Determine the (X, Y) coordinate at the center of the cell enclosing the given text.  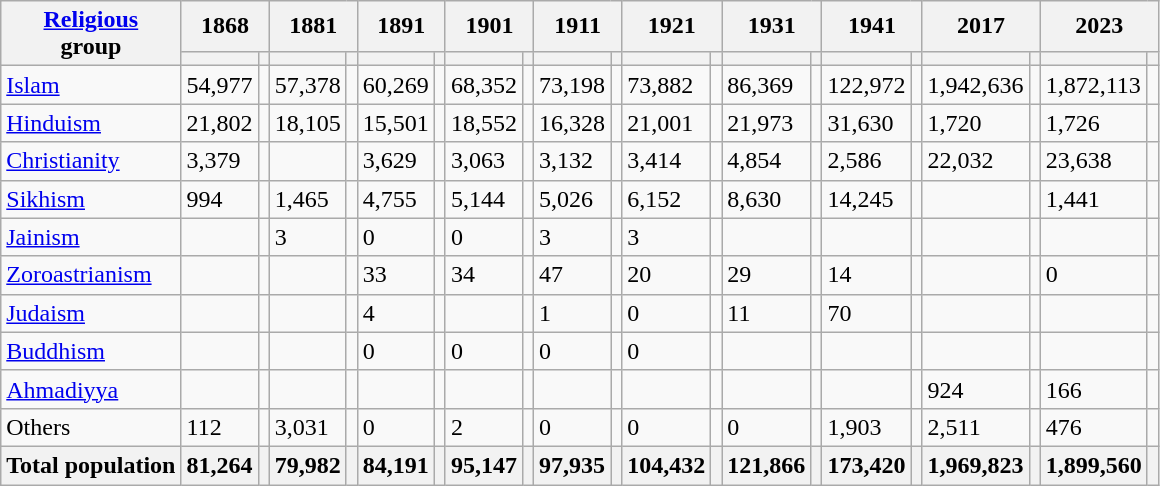
57,378 (308, 85)
18,105 (308, 123)
5,144 (484, 199)
Religiousgroup (91, 34)
1941 (872, 26)
6,152 (666, 199)
Jainism (91, 237)
1,872,113 (1094, 85)
1911 (578, 26)
Ahmadiyya (91, 389)
95,147 (484, 465)
1921 (672, 26)
4 (396, 313)
29 (766, 275)
4,755 (396, 199)
18,552 (484, 123)
21,973 (766, 123)
15,501 (396, 123)
21,802 (220, 123)
1891 (401, 26)
16,328 (572, 123)
1,465 (308, 199)
79,982 (308, 465)
Total population (91, 465)
Sikhism (91, 199)
3,031 (308, 427)
166 (1094, 389)
Hinduism (91, 123)
2,511 (976, 427)
11 (766, 313)
3,132 (572, 161)
33 (396, 275)
3,414 (666, 161)
1,441 (1094, 199)
97,935 (572, 465)
Zoroastrianism (91, 275)
476 (1094, 427)
1,899,560 (1094, 465)
173,420 (866, 465)
1868 (225, 26)
73,198 (572, 85)
2,586 (866, 161)
34 (484, 275)
14 (866, 275)
1,969,823 (976, 465)
3,379 (220, 161)
68,352 (484, 85)
5,026 (572, 199)
122,972 (866, 85)
1 (572, 313)
3,063 (484, 161)
54,977 (220, 85)
2017 (981, 26)
1,942,636 (976, 85)
121,866 (766, 465)
81,264 (220, 465)
Islam (91, 85)
47 (572, 275)
Others (91, 427)
86,369 (766, 85)
924 (976, 389)
21,001 (666, 123)
Buddhism (91, 351)
8,630 (766, 199)
73,882 (666, 85)
2 (484, 427)
60,269 (396, 85)
84,191 (396, 465)
104,432 (666, 465)
2023 (1099, 26)
1,903 (866, 427)
20 (666, 275)
3,629 (396, 161)
994 (220, 199)
1,726 (1094, 123)
70 (866, 313)
Christianity (91, 161)
1,720 (976, 123)
112 (220, 427)
1931 (772, 26)
31,630 (866, 123)
4,854 (766, 161)
Judaism (91, 313)
14,245 (866, 199)
1901 (489, 26)
23,638 (1094, 161)
22,032 (976, 161)
1881 (313, 26)
